Determine the (x, y) coordinate at the center of the cell enclosing the given text.  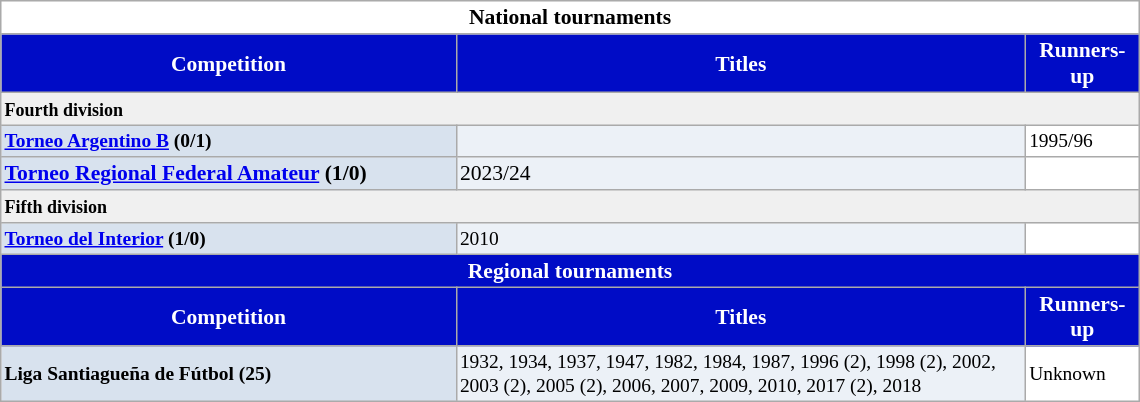
Regional tournaments (570, 270)
Liga Santiagueña de Fútbol (25) (228, 374)
Torneo Argentino B (0/1) (228, 141)
2010 (740, 239)
1995/96 (1082, 141)
Fourth division (570, 108)
Torneo Regional Federal Amateur (1/0) (228, 174)
Unknown (1082, 374)
Fifth division (570, 206)
National tournaments (570, 18)
2023/24 (740, 174)
1932, 1934, 1937, 1947, 1982, 1984, 1987, 1996 (2), 1998 (2), 2002, 2003 (2), 2005 (2), 2006, 2007, 2009, 2010, 2017 (2), 2018 (740, 374)
Torneo del Interior (1/0) (228, 239)
